Return the [x, y] coordinate for the center point of the cell that contains the specified text.  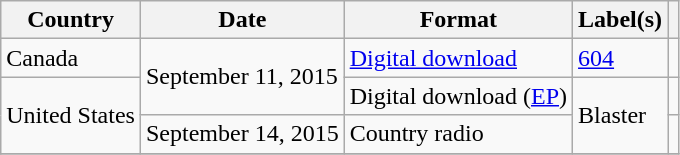
Digital download [458, 58]
Country [71, 20]
September 11, 2015 [242, 77]
Date [242, 20]
Country radio [458, 134]
Blaster [620, 115]
Canada [71, 58]
604 [620, 58]
United States [71, 115]
Digital download (EP) [458, 96]
Label(s) [620, 20]
Format [458, 20]
September 14, 2015 [242, 134]
